Pinpoint the cell where the given text exists, returning its [X, Y] midpoint coordinate. 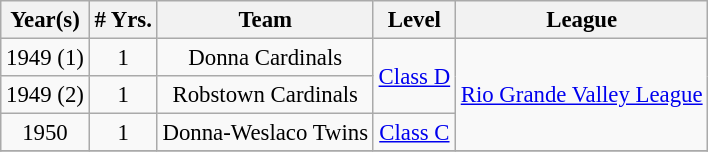
Year(s) [45, 20]
Team [265, 20]
1949 (1) [45, 58]
Class D [414, 76]
Donna-Weslaco Twins [265, 133]
Class C [414, 133]
Level [414, 20]
Donna Cardinals [265, 58]
Robstown Cardinals [265, 95]
League [581, 20]
1950 [45, 133]
1949 (2) [45, 95]
# Yrs. [123, 20]
Rio Grande Valley League [581, 96]
